Detect which cell encompasses the target text, then output its (x, y) center coordinate. 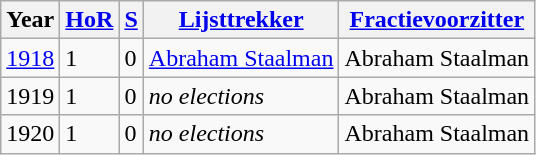
1919 (30, 96)
1920 (30, 134)
S (131, 20)
Fractievoorzitter (437, 20)
Year (30, 20)
1918 (30, 58)
Lijsttrekker (241, 20)
HoR (90, 20)
